Capture the cell that displays the provided text and extract its (x, y) central coordinate. 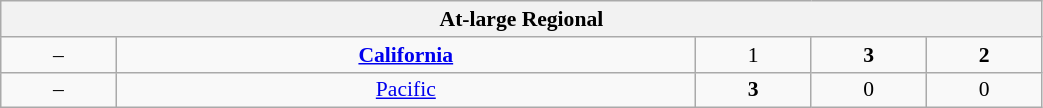
2 (984, 55)
California (406, 55)
At-large Regional (522, 19)
1 (753, 55)
Pacific (406, 90)
